Provide the (X, Y) coordinate of the cell's center where the given text is located.  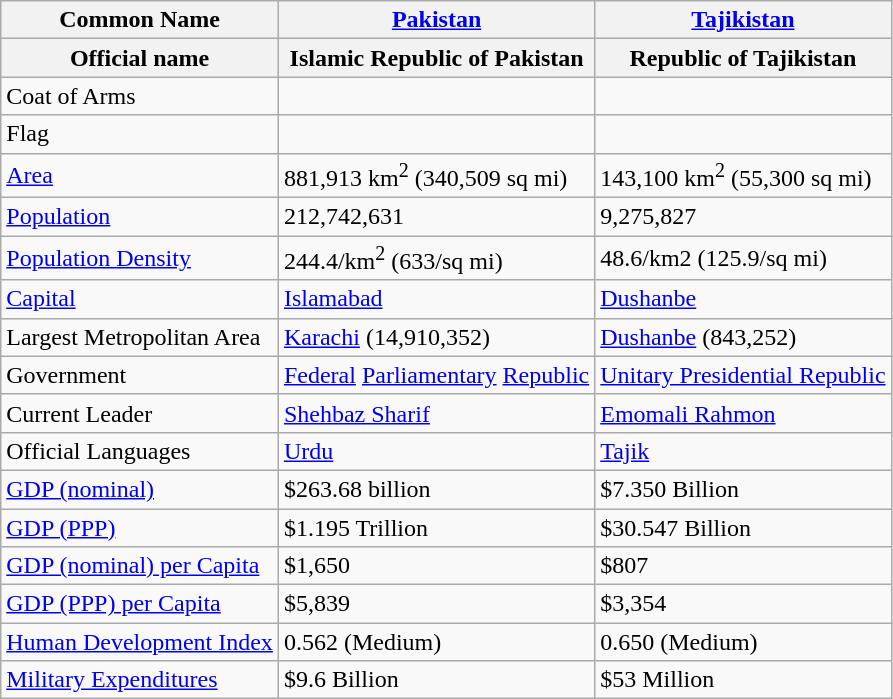
Government (140, 375)
GDP (nominal) (140, 489)
GDP (nominal) per Capita (140, 566)
244.4/km2 (633/sq mi) (436, 258)
Population (140, 217)
GDP (PPP) per Capita (140, 604)
Dushanbe (843,252) (743, 337)
48.6/km2 (125.9/sq mi) (743, 258)
Pakistan (436, 20)
Islamabad (436, 299)
$53 Million (743, 680)
Area (140, 176)
$263.68 billion (436, 489)
Unitary Presidential Republic (743, 375)
0.562 (Medium) (436, 642)
Shehbaz Sharif (436, 413)
Population Density (140, 258)
Common Name (140, 20)
Federal Parliamentary Republic (436, 375)
$807 (743, 566)
Capital (140, 299)
Current Leader (140, 413)
881,913 km2 (340,509 sq mi) (436, 176)
212,742,631 (436, 217)
Emomali Rahmon (743, 413)
Urdu (436, 451)
9,275,827 (743, 217)
Tajik (743, 451)
$1.195 Trillion (436, 528)
Dushanbe (743, 299)
Largest Metropolitan Area (140, 337)
Karachi (14,910,352) (436, 337)
$3,354 (743, 604)
143,100 km2 (55,300 sq mi) (743, 176)
0.650 (Medium) (743, 642)
GDP (PPP) (140, 528)
$9.6 Billion (436, 680)
Tajikistan (743, 20)
Coat of Arms (140, 96)
Official Languages (140, 451)
Islamic Republic of Pakistan (436, 58)
$1,650 (436, 566)
Military Expenditures (140, 680)
Human Development Index (140, 642)
Official name (140, 58)
$5,839 (436, 604)
Flag (140, 134)
$30.547 Billion (743, 528)
$7.350 Billion (743, 489)
Republic of Tajikistan (743, 58)
